Provide the [x, y] coordinate of the cell's center where the given text is located.  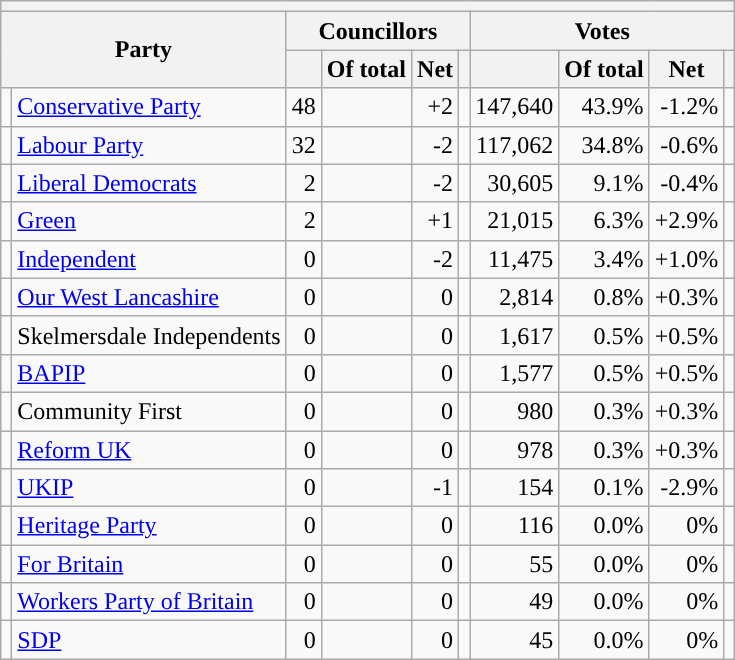
Green [149, 221]
+2.9% [686, 221]
55 [514, 564]
Councillors [378, 31]
0.1% [604, 488]
+1 [436, 221]
+2 [436, 107]
UKIP [149, 488]
32 [304, 145]
-0.6% [686, 145]
34.8% [604, 145]
Community First [149, 411]
SDP [149, 640]
BAPIP [149, 373]
Party [144, 50]
9.1% [604, 183]
154 [514, 488]
Votes [602, 31]
-1 [436, 488]
-0.4% [686, 183]
Reform UK [149, 449]
Our West Lancashire [149, 297]
1,617 [514, 335]
Labour Party [149, 145]
1,577 [514, 373]
Conservative Party [149, 107]
48 [304, 107]
Liberal Democrats [149, 183]
-2.9% [686, 488]
Heritage Party [149, 526]
+1.0% [686, 259]
For Britain [149, 564]
11,475 [514, 259]
43.9% [604, 107]
6.3% [604, 221]
30,605 [514, 183]
116 [514, 526]
-1.2% [686, 107]
980 [514, 411]
117,062 [514, 145]
49 [514, 602]
3.4% [604, 259]
Skelmersdale Independents [149, 335]
Workers Party of Britain [149, 602]
2,814 [514, 297]
978 [514, 449]
21,015 [514, 221]
45 [514, 640]
147,640 [514, 107]
0.8% [604, 297]
Independent [149, 259]
